Pinpoint the cell where the given text exists, returning its [X, Y] midpoint coordinate. 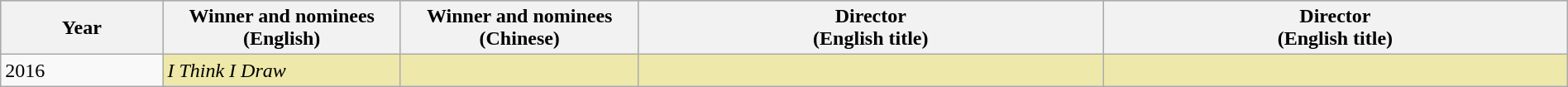
I Think I Draw [282, 70]
2016 [82, 70]
Winner and nominees(Chinese) [519, 28]
Winner and nominees(English) [282, 28]
Year [82, 28]
